Find where the given text appears and provide that cell's center as [X, Y] coordinate. 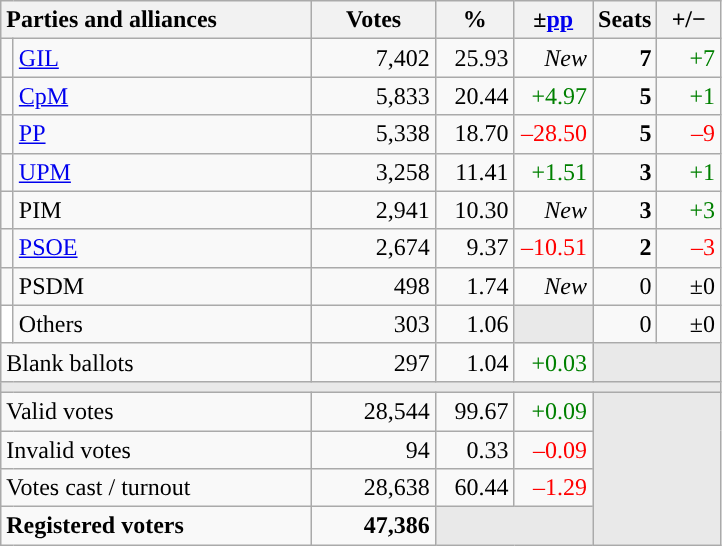
–3 [689, 248]
297 [374, 362]
11.41 [474, 172]
Votes cast / turnout [156, 488]
94 [374, 449]
+7 [689, 58]
0.33 [474, 449]
47,386 [374, 526]
+4.97 [554, 96]
+0.09 [554, 411]
28,638 [374, 488]
PP [162, 134]
–10.51 [554, 248]
% [474, 20]
99.67 [474, 411]
1.74 [474, 286]
CpM [162, 96]
2 [624, 248]
303 [374, 324]
Registered voters [156, 526]
5,833 [374, 96]
3,258 [374, 172]
–9 [689, 134]
+3 [689, 210]
2,941 [374, 210]
PSDM [162, 286]
Blank ballots [156, 362]
2,674 [374, 248]
498 [374, 286]
Parties and alliances [156, 20]
1.04 [474, 362]
5,338 [374, 134]
–28.50 [554, 134]
Seats [624, 20]
20.44 [474, 96]
7 [624, 58]
1.06 [474, 324]
PSOE [162, 248]
PIM [162, 210]
Votes [374, 20]
+0.03 [554, 362]
Invalid votes [156, 449]
+/− [689, 20]
7,402 [374, 58]
Others [162, 324]
–1.29 [554, 488]
25.93 [474, 58]
+1.51 [554, 172]
28,544 [374, 411]
18.70 [474, 134]
UPM [162, 172]
GIL [162, 58]
–0.09 [554, 449]
Valid votes [156, 411]
10.30 [474, 210]
60.44 [474, 488]
±pp [554, 20]
9.37 [474, 248]
